Extract the (X, Y) coordinate from the center of the cell holding the provided text.  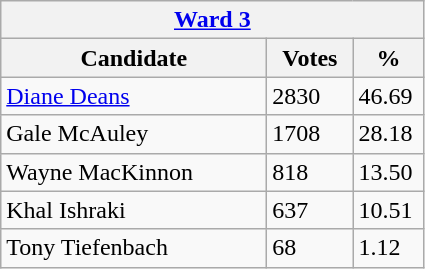
Votes (310, 58)
68 (310, 248)
637 (310, 210)
Ward 3 (212, 20)
Wayne MacKinnon (134, 172)
13.50 (388, 172)
1.12 (388, 248)
Diane Deans (134, 96)
% (388, 58)
Gale McAuley (134, 134)
28.18 (388, 134)
Tony Tiefenbach (134, 248)
1708 (310, 134)
Khal Ishraki (134, 210)
818 (310, 172)
10.51 (388, 210)
46.69 (388, 96)
2830 (310, 96)
Candidate (134, 58)
